Determine the (x, y) coordinate at the center of the cell enclosing the given text.  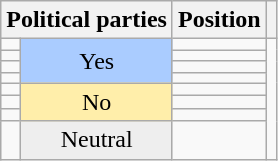
Position (219, 20)
No (97, 102)
Yes (97, 61)
Neutral (97, 140)
Political parties (87, 20)
